Output the [x, y] coordinate of the center of the cell containing the given text.  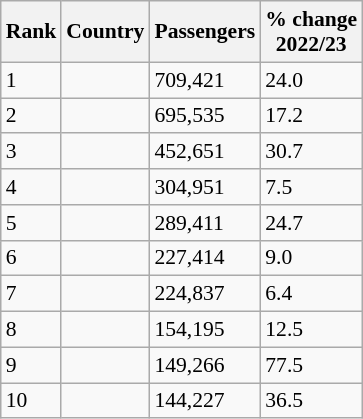
77.5 [311, 365]
304,951 [204, 187]
Country [105, 32]
12.5 [311, 330]
10 [32, 401]
1 [32, 80]
Passengers [204, 32]
7 [32, 294]
24.0 [311, 80]
5 [32, 223]
6.4 [311, 294]
36.5 [311, 401]
6 [32, 258]
4 [32, 187]
224,837 [204, 294]
695,535 [204, 116]
709,421 [204, 80]
154,195 [204, 330]
9.0 [311, 258]
144,227 [204, 401]
8 [32, 330]
3 [32, 152]
24.7 [311, 223]
2 [32, 116]
289,411 [204, 223]
7.5 [311, 187]
149,266 [204, 365]
17.2 [311, 116]
227,414 [204, 258]
30.7 [311, 152]
452,651 [204, 152]
% change2022/23 [311, 32]
Rank [32, 32]
9 [32, 365]
